Extract the (X, Y) coordinate from the center of the cell holding the provided text.  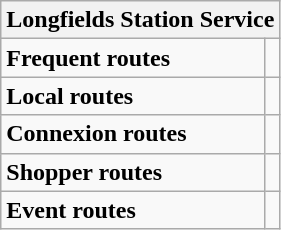
Shopper routes (133, 172)
Longfields Station Service (140, 20)
Local routes (133, 96)
Frequent routes (133, 58)
Event routes (133, 210)
Connexion routes (133, 134)
